Identify which cell holds the provided text, then report its (X, Y) central coordinate. 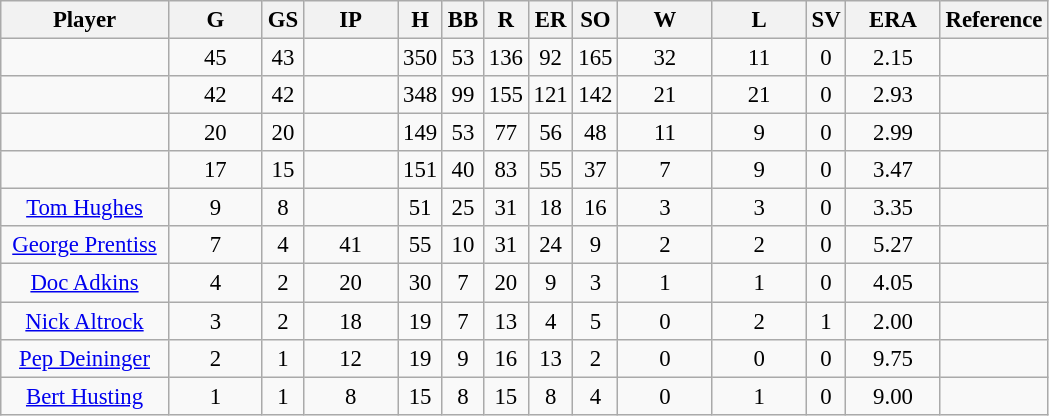
3.35 (893, 208)
37 (596, 170)
142 (596, 95)
BB (462, 20)
Player (85, 20)
W (665, 20)
2.15 (893, 58)
155 (506, 95)
SV (826, 20)
77 (506, 133)
Nick Altrock (85, 321)
9.00 (893, 396)
136 (506, 58)
SO (596, 20)
348 (420, 95)
H (420, 20)
5.27 (893, 245)
41 (350, 245)
4.05 (893, 283)
165 (596, 58)
45 (215, 58)
Doc Adkins (85, 283)
2.93 (893, 95)
121 (550, 95)
GS (282, 20)
92 (550, 58)
48 (596, 133)
10 (462, 245)
151 (420, 170)
3.47 (893, 170)
R (506, 20)
Reference (994, 20)
Bert Husting (85, 396)
G (215, 20)
350 (420, 58)
40 (462, 170)
L (759, 20)
5 (596, 321)
Tom Hughes (85, 208)
9.75 (893, 358)
32 (665, 58)
149 (420, 133)
2.99 (893, 133)
51 (420, 208)
25 (462, 208)
56 (550, 133)
24 (550, 245)
99 (462, 95)
Pep Deininger (85, 358)
2.00 (893, 321)
ERA (893, 20)
ER (550, 20)
30 (420, 283)
17 (215, 170)
43 (282, 58)
IP (350, 20)
83 (506, 170)
George Prentiss (85, 245)
12 (350, 358)
